For the text-containing cell, return its midpoint in [x, y] coordinate format. 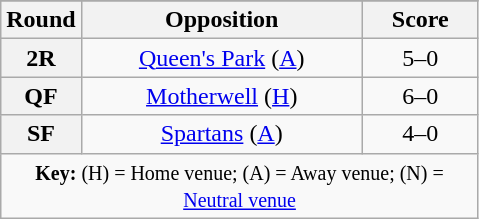
4–0 [420, 134]
Motherwell (H) [222, 96]
SF [41, 134]
Opposition [222, 20]
QF [41, 96]
2R [41, 58]
Score [420, 20]
Queen's Park (A) [222, 58]
5–0 [420, 58]
Spartans (A) [222, 134]
6–0 [420, 96]
Key: (H) = Home venue; (A) = Away venue; (N) = Neutral venue [240, 186]
Round [41, 20]
